Output the [X, Y] coordinate of the center of the cell containing the given text.  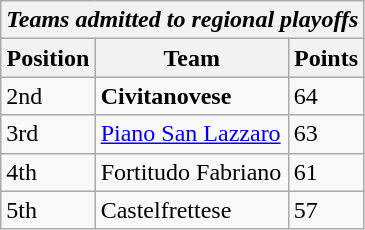
4th [48, 172]
Teams admitted to regional playoffs [182, 20]
5th [48, 210]
Position [48, 58]
61 [326, 172]
2nd [48, 96]
63 [326, 134]
Piano San Lazzaro [192, 134]
64 [326, 96]
Civitanovese [192, 96]
57 [326, 210]
Team [192, 58]
Fortitudo Fabriano [192, 172]
3rd [48, 134]
Points [326, 58]
Castelfrettese [192, 210]
